Return the (X, Y) coordinate for the center point of the cell that contains the specified text.  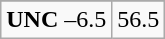
UNC –6.5 (56, 20)
56.5 (138, 20)
